Scan for the cell matching the given text and deliver its (X, Y) coordinate at center. 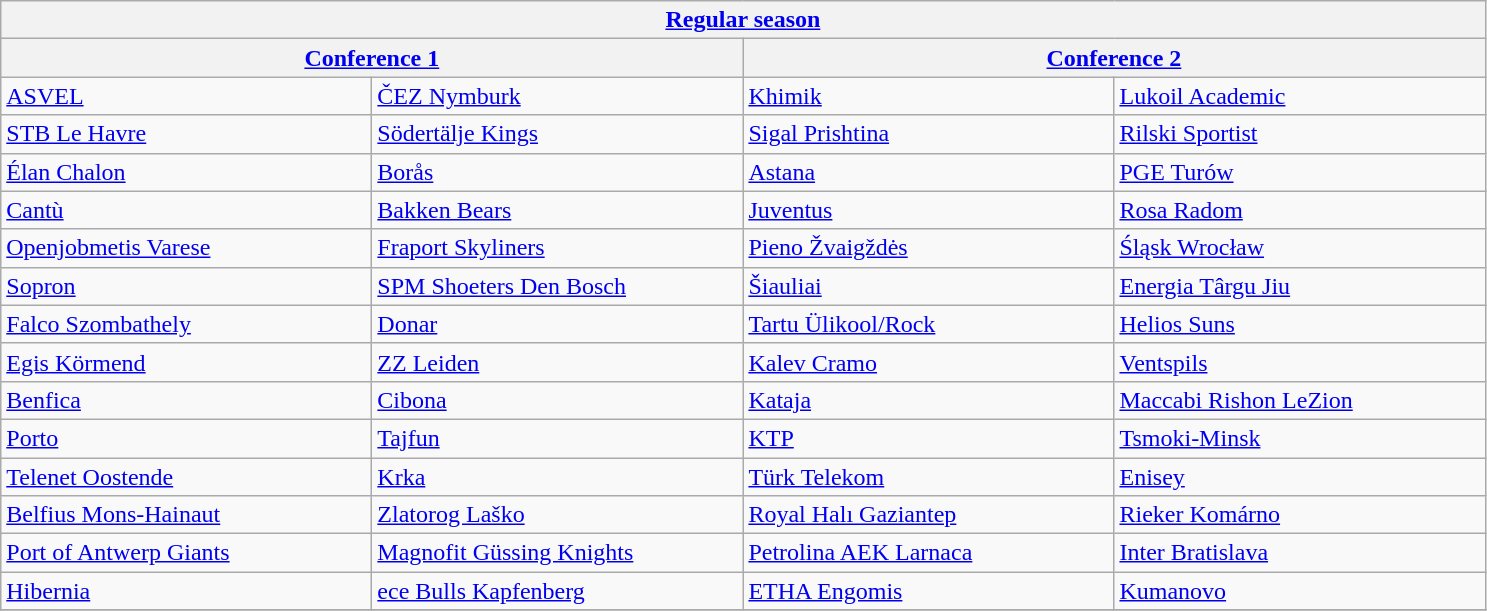
PGE Turów (1300, 172)
Šiauliai (928, 286)
Kalev Cramo (928, 362)
ČEZ Nymburk (558, 96)
Cantù (186, 210)
Openjobmetis Varese (186, 248)
Sopron (186, 286)
Tartu Ülikool/Rock (928, 324)
KTP (928, 438)
Donar (558, 324)
Conference 2 (1114, 58)
Türk Telekom (928, 477)
Port of Antwerp Giants (186, 553)
Energia Târgu Jiu (1300, 286)
Sigal Prishtina (928, 134)
Telenet Oostende (186, 477)
ASVEL (186, 96)
Benfica (186, 400)
Egis Körmend (186, 362)
Cibona (558, 400)
Zlatorog Laško (558, 515)
Hibernia (186, 591)
Royal Halı Gaziantep (928, 515)
Élan Chalon (186, 172)
ece Bulls Kapfenberg (558, 591)
Borås (558, 172)
Magnofit Güssing Knights (558, 553)
Porto (186, 438)
ETHA Engomis (928, 591)
Inter Bratislava (1300, 553)
Enisey (1300, 477)
Belfius Mons-Hainaut (186, 515)
STB Le Havre (186, 134)
Tajfun (558, 438)
Rieker Komárno (1300, 515)
Södertälje Kings (558, 134)
Tsmoki-Minsk (1300, 438)
Rilski Sportist (1300, 134)
Falco Szombathely (186, 324)
Rosa Radom (1300, 210)
SPM Shoeters Den Bosch (558, 286)
Krka (558, 477)
Khimik (928, 96)
Petrolina AEK Larnaca (928, 553)
Astana (928, 172)
Pieno Žvaigždės (928, 248)
Ventspils (1300, 362)
Śląsk Wrocław (1300, 248)
Maccabi Rishon LeZion (1300, 400)
Kumanovo (1300, 591)
Juventus (928, 210)
Regular season (743, 20)
Fraport Skyliners (558, 248)
Conference 1 (372, 58)
Bakken Bears (558, 210)
Lukoil Academic (1300, 96)
ZZ Leiden (558, 362)
Helios Suns (1300, 324)
Kataja (928, 400)
